Output the (X, Y) coordinate of the center of the cell containing the given text.  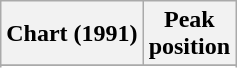
Chart (1991) (72, 34)
Peakposition (189, 34)
